Locate the cell with the specified text and output its (x, y) center coordinate. 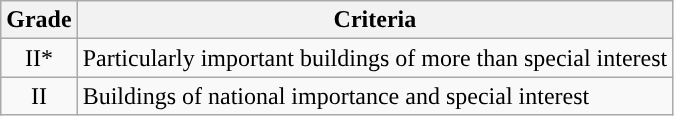
Buildings of national importance and special interest (375, 96)
II (39, 96)
Grade (39, 20)
II* (39, 58)
Criteria (375, 20)
Particularly important buildings of more than special interest (375, 58)
